Extract the [X, Y] coordinate from the center of the cell holding the provided text.  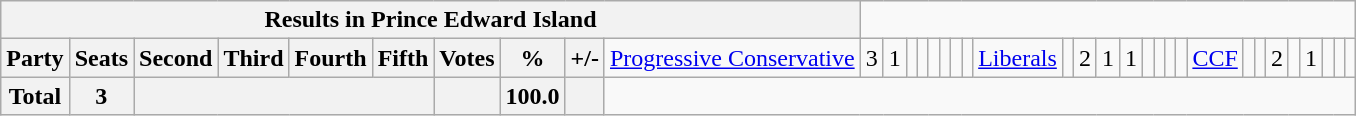
Third [254, 58]
Party [35, 58]
Second [176, 58]
Fifth [403, 58]
CCF [1215, 58]
Results in Prince Edward Island [430, 20]
% [532, 58]
+/- [584, 58]
100.0 [532, 96]
Votes [467, 58]
Seats [101, 58]
Total [35, 96]
Fourth [330, 58]
Progressive Conservative [732, 58]
Liberals [1018, 58]
